Find where the given text appears and provide that cell's center as (x, y) coordinate. 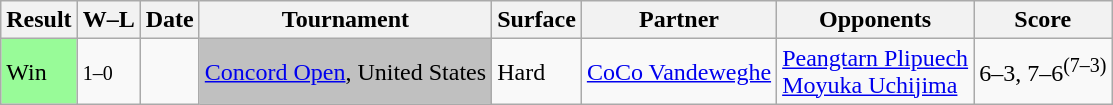
Win (39, 72)
Surface (537, 20)
Peangtarn Plipuech Moyuka Uchijima (876, 72)
Result (39, 20)
W–L (108, 20)
6–3, 7–6(7–3) (1043, 72)
Hard (537, 72)
Score (1043, 20)
Concord Open, United States (345, 72)
Date (170, 20)
Partner (678, 20)
1–0 (108, 72)
Opponents (876, 20)
Tournament (345, 20)
CoCo Vandeweghe (678, 72)
